Output the (X, Y) coordinate of the center of the cell containing the given text.  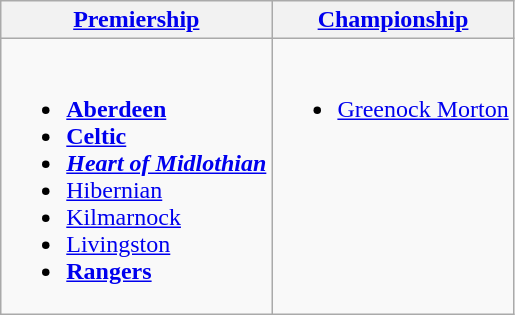
Championship (393, 20)
AberdeenCelticHeart of MidlothianHibernianKilmarnockLivingstonRangers (136, 176)
Greenock Morton (393, 176)
Premiership (136, 20)
